Search for the cell housing the specified text and yield its (X, Y) center coordinate. 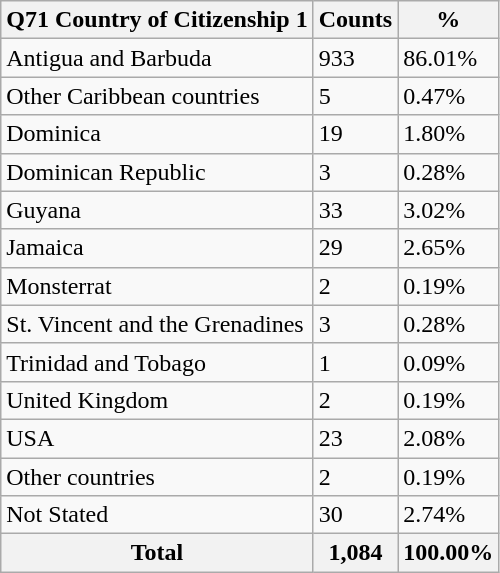
29 (355, 248)
Guyana (157, 210)
Total (157, 553)
19 (355, 134)
86.01% (448, 58)
33 (355, 210)
Other Caribbean countries (157, 96)
5 (355, 96)
1.80% (448, 134)
Monsterrat (157, 286)
100.00% (448, 553)
USA (157, 438)
Antigua and Barbuda (157, 58)
2.65% (448, 248)
Jamaica (157, 248)
% (448, 20)
United Kingdom (157, 400)
2.08% (448, 438)
Dominica (157, 134)
Trinidad and Tobago (157, 362)
0.09% (448, 362)
2.74% (448, 515)
0.47% (448, 96)
23 (355, 438)
Q71 Country of Citizenship 1 (157, 20)
1 (355, 362)
1,084 (355, 553)
Other countries (157, 477)
3.02% (448, 210)
St. Vincent and the Grenadines (157, 324)
Counts (355, 20)
Not Stated (157, 515)
30 (355, 515)
933 (355, 58)
Dominican Republic (157, 172)
